Return (X, Y) of the center of cell containing provided text 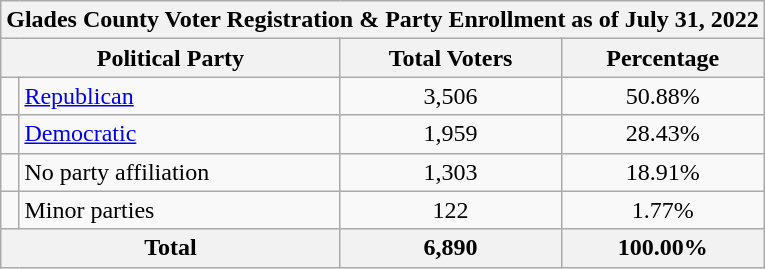
3,506 (450, 96)
1.77% (662, 210)
Political Party (170, 58)
Percentage (662, 58)
1,959 (450, 134)
100.00% (662, 248)
18.91% (662, 172)
Total Voters (450, 58)
Total (170, 248)
122 (450, 210)
Minor parties (180, 210)
1,303 (450, 172)
Glades County Voter Registration & Party Enrollment as of July 31, 2022 (383, 20)
No party affiliation (180, 172)
28.43% (662, 134)
Republican (180, 96)
50.88% (662, 96)
6,890 (450, 248)
Democratic (180, 134)
